Pinpoint the cell where the given text exists, returning its (X, Y) midpoint coordinate. 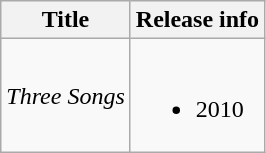
Title (66, 20)
Release info (197, 20)
2010 (197, 96)
Three Songs (66, 96)
